Pinpoint the cell where the given text exists, returning its (X, Y) midpoint coordinate. 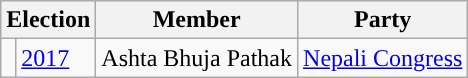
Member (197, 20)
Party (383, 20)
Election (48, 20)
Nepali Congress (383, 58)
Ashta Bhuja Pathak (197, 58)
2017 (56, 58)
